Return the [x, y] coordinate for the center point of the cell that contains the specified text.  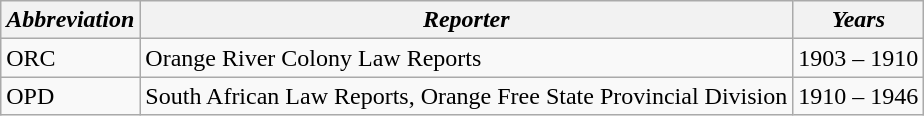
1910 – 1946 [858, 96]
Years [858, 20]
Reporter [466, 20]
Abbreviation [70, 20]
Orange River Colony Law Reports [466, 58]
OPD [70, 96]
ORC [70, 58]
South African Law Reports, Orange Free State Provincial Division [466, 96]
1903 – 1910 [858, 58]
